Identify which cell holds the provided text, then report its [X, Y] central coordinate. 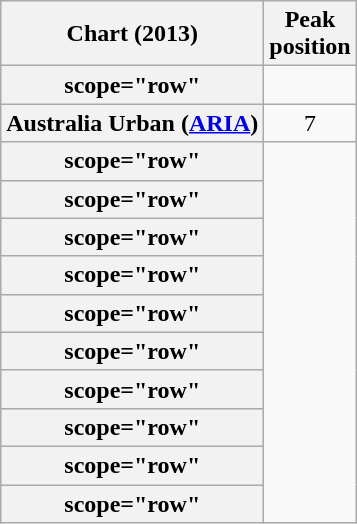
Australia Urban (ARIA) [132, 123]
Peakposition [310, 34]
Chart (2013) [132, 34]
7 [310, 123]
